Return the (x, y) coordinate for the center point of the cell that contains the specified text.  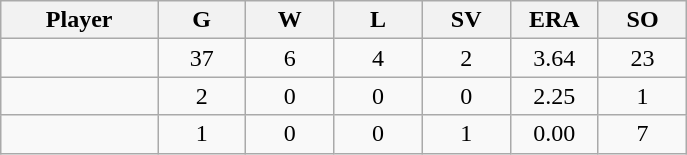
3.64 (554, 58)
23 (642, 58)
0.00 (554, 134)
G (202, 20)
37 (202, 58)
L (378, 20)
4 (378, 58)
SO (642, 20)
W (290, 20)
7 (642, 134)
6 (290, 58)
2.25 (554, 96)
Player (80, 20)
ERA (554, 20)
SV (466, 20)
